Detect which cell encompasses the target text, then output its [x, y] center coordinate. 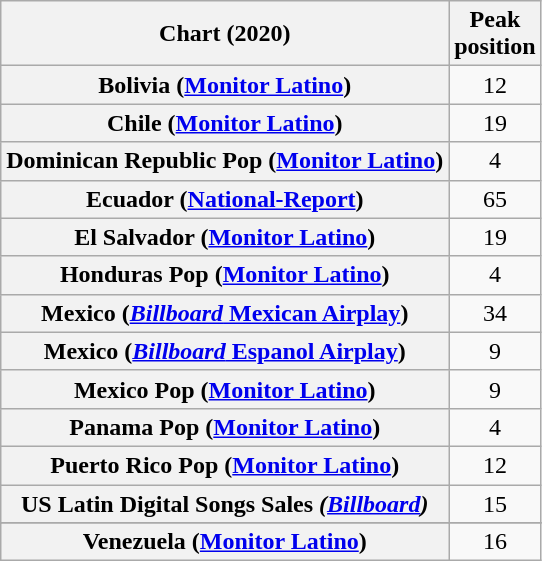
Peak position [495, 34]
65 [495, 199]
16 [495, 542]
Mexico (Billboard Mexican Airplay) [225, 313]
Dominican Republic Pop (Monitor Latino) [225, 161]
Chart (2020) [225, 34]
US Latin Digital Songs Sales (Billboard) [225, 503]
Ecuador (National-Report) [225, 199]
15 [495, 503]
Venezuela (Monitor Latino) [225, 542]
34 [495, 313]
Mexico (Billboard Espanol Airplay) [225, 351]
Panama Pop (Monitor Latino) [225, 427]
Bolivia (Monitor Latino) [225, 85]
Honduras Pop (Monitor Latino) [225, 275]
Puerto Rico Pop (Monitor Latino) [225, 465]
Mexico Pop (Monitor Latino) [225, 389]
Chile (Monitor Latino) [225, 123]
El Salvador (Monitor Latino) [225, 237]
